Locate the cell with the specified text and output its [X, Y] center coordinate. 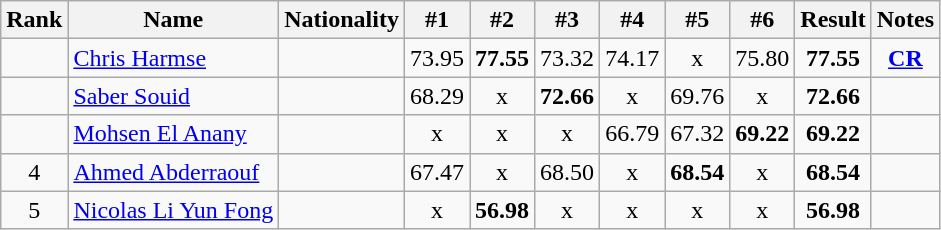
4 [34, 172]
Nicolas Li Yun Fong [174, 210]
75.80 [762, 58]
73.32 [568, 58]
74.17 [632, 58]
Result [833, 20]
66.79 [632, 134]
Ahmed Abderraouf [174, 172]
#6 [762, 20]
#2 [502, 20]
Notes [905, 20]
Nationality [342, 20]
67.32 [698, 134]
69.76 [698, 96]
#1 [436, 20]
Mohsen El Anany [174, 134]
67.47 [436, 172]
Chris Harmse [174, 58]
Saber Souid [174, 96]
CR [905, 58]
68.50 [568, 172]
#5 [698, 20]
Name [174, 20]
5 [34, 210]
73.95 [436, 58]
#4 [632, 20]
Rank [34, 20]
68.29 [436, 96]
#3 [568, 20]
